Determine the [x, y] coordinate at the center of the cell enclosing the given text.  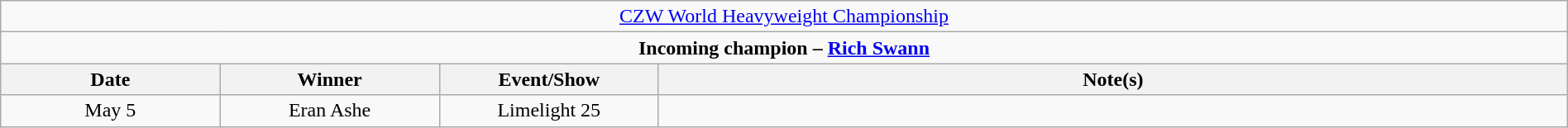
Winner [329, 79]
Limelight 25 [549, 111]
Event/Show [549, 79]
Note(s) [1113, 79]
Eran Ashe [329, 111]
CZW World Heavyweight Championship [784, 17]
Incoming champion – Rich Swann [784, 48]
May 5 [111, 111]
Date [111, 79]
